For the text-containing cell, return its midpoint in [x, y] coordinate format. 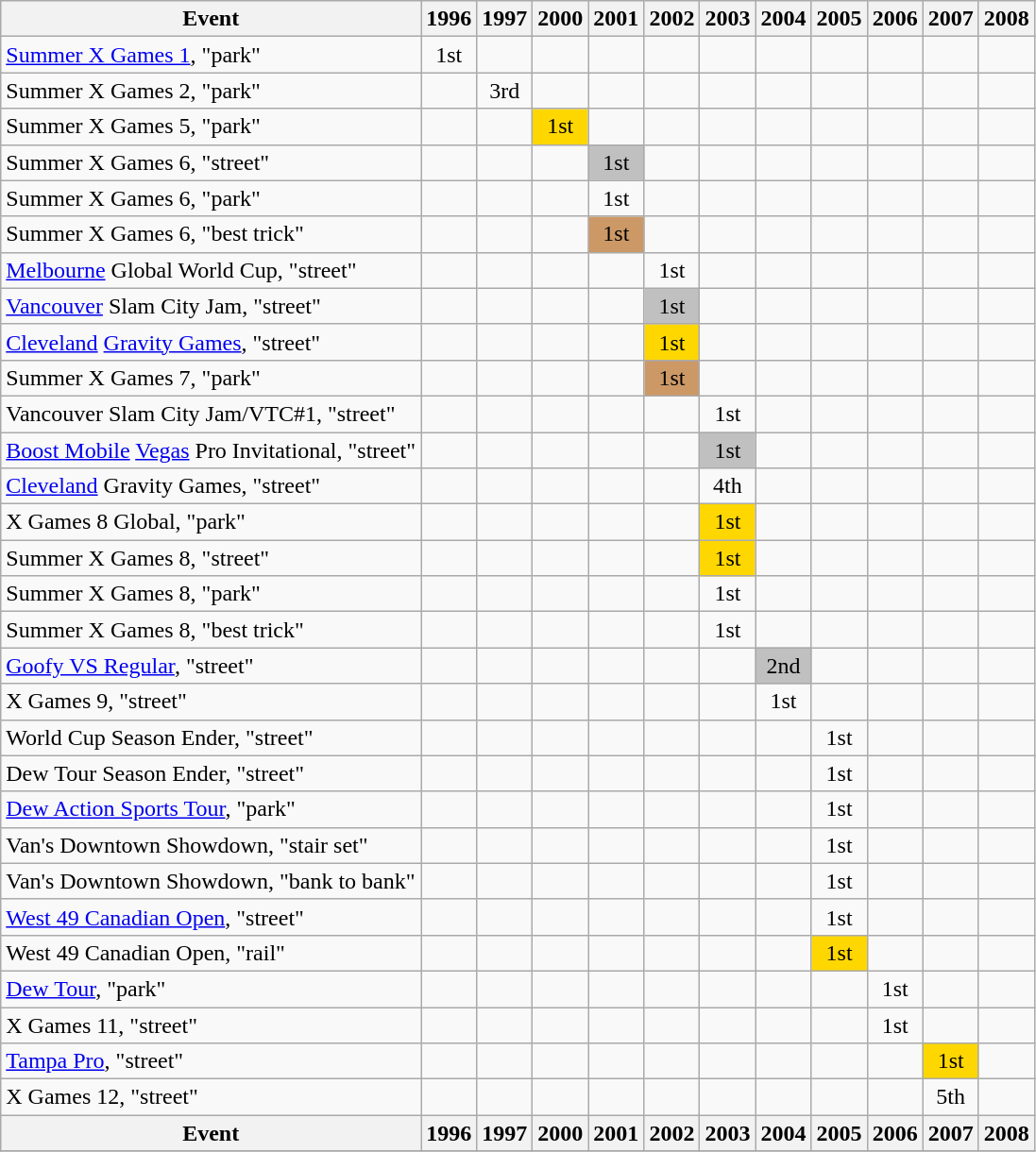
Summer X Games 8, "best trick" [212, 630]
Summer X Games 2, "park" [212, 91]
West 49 Canadian Open, "rail" [212, 953]
Melbourne Global World Cup, "street" [212, 270]
2nd [784, 666]
X Games 8 Global, "park" [212, 522]
Vancouver Slam City Jam, "street" [212, 306]
West 49 Canadian Open, "street" [212, 917]
Summer X Games 5, "park" [212, 127]
X Games 11, "street" [212, 1025]
Summer X Games 8, "street" [212, 558]
Boost Mobile Vegas Pro Invitational, "street" [212, 450]
World Cup Season Ender, "street" [212, 737]
Summer X Games 1, "park" [212, 55]
Summer X Games 6, "best trick" [212, 234]
Tampa Pro, "street" [212, 1061]
Dew Tour Season Ender, "street" [212, 773]
3rd [504, 91]
Vancouver Slam City Jam/VTC#1, "street" [212, 414]
Summer X Games 8, "park" [212, 594]
4th [727, 486]
5th [950, 1097]
Summer X Games 6, "park" [212, 198]
X Games 9, "street" [212, 702]
Van's Downtown Showdown, "stair set" [212, 845]
Van's Downtown Showdown, "bank to bank" [212, 881]
Dew Action Sports Tour, "park" [212, 809]
Dew Tour, "park" [212, 989]
Goofy VS Regular, "street" [212, 666]
X Games 12, "street" [212, 1097]
Summer X Games 7, "park" [212, 378]
Summer X Games 6, "street" [212, 162]
